From the cell containing the given text, extract its center point as [x, y] coordinate. 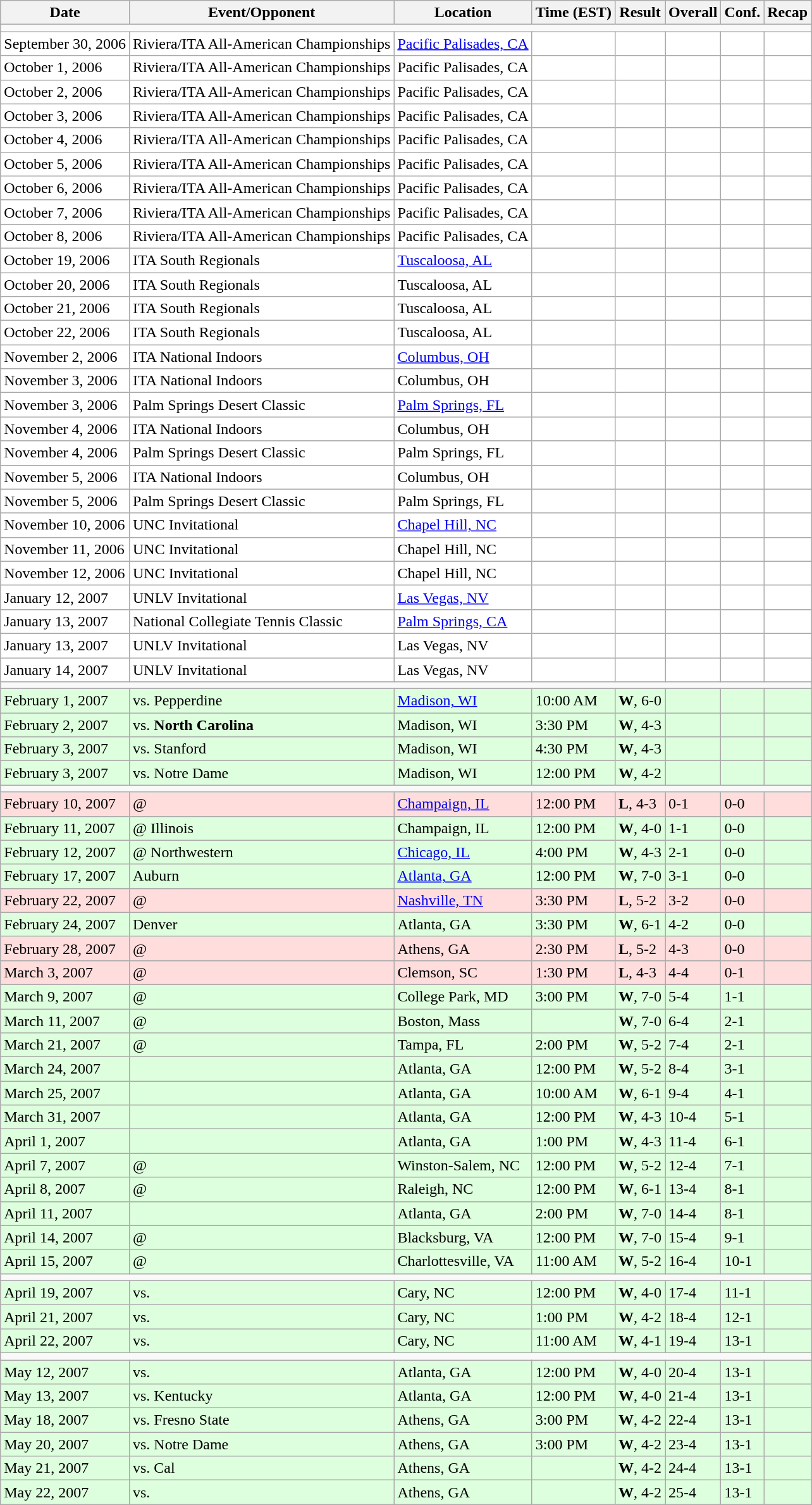
23-4 [693, 1444]
March 24, 2007 [65, 1069]
March 9, 2007 [65, 996]
Charlottesville, VA [463, 1261]
19-4 [693, 1341]
24-4 [693, 1468]
November 10, 2006 [65, 525]
March 11, 2007 [65, 1020]
4:30 PM [573, 749]
10-1 [742, 1261]
18-4 [693, 1316]
3-2 [693, 900]
October 21, 2006 [65, 309]
February 2, 2007 [65, 725]
February 17, 2007 [65, 876]
8-4 [693, 1069]
October 19, 2006 [65, 260]
22-4 [693, 1420]
Result [640, 13]
@ Illinois [261, 828]
Location [463, 13]
vs. Kentucky [261, 1396]
April 8, 2007 [65, 1189]
25-4 [693, 1492]
Overall [693, 13]
W, 6-0 [640, 701]
October 5, 2006 [65, 164]
March 3, 2007 [65, 972]
Auburn [261, 876]
April 14, 2007 [65, 1237]
March 21, 2007 [65, 1045]
Event/Opponent [261, 13]
May 12, 2007 [65, 1372]
October 6, 2006 [65, 188]
October 2, 2006 [65, 92]
@ Northwestern [261, 852]
7-1 [742, 1165]
Recap [788, 13]
April 7, 2007 [65, 1165]
National Collegiate Tennis Classic [261, 621]
April 22, 2007 [65, 1341]
March 25, 2007 [65, 1093]
Boston, Mass [463, 1020]
October 3, 2006 [65, 116]
Palm Springs, CA [463, 621]
1:30 PM [573, 972]
May 22, 2007 [65, 1492]
January 14, 2007 [65, 670]
Tampa, FL [463, 1045]
October 1, 2006 [65, 68]
January 12, 2007 [65, 597]
4-4 [693, 972]
Date [65, 13]
November 12, 2006 [65, 573]
4-1 [742, 1093]
11-1 [742, 1292]
October 8, 2006 [65, 236]
September 30, 2006 [65, 44]
October 4, 2006 [65, 140]
April 11, 2007 [65, 1213]
Clemson, SC [463, 972]
13-4 [693, 1189]
vs. Fresno State [261, 1420]
Raleigh, NC [463, 1189]
May 18, 2007 [65, 1420]
February 10, 2007 [65, 804]
5-4 [693, 996]
10-4 [693, 1117]
15-4 [693, 1237]
February 11, 2007 [65, 828]
May 20, 2007 [65, 1444]
October 7, 2006 [65, 212]
21-4 [693, 1396]
Nashville, TN [463, 900]
May 13, 2007 [65, 1396]
6-1 [742, 1141]
5-1 [742, 1117]
11-4 [693, 1141]
April 15, 2007 [65, 1261]
Chicago, IL [463, 852]
12-1 [742, 1316]
April 19, 2007 [65, 1292]
20-4 [693, 1372]
Winston-Salem, NC [463, 1165]
February 22, 2007 [65, 900]
W, 4-1 [640, 1341]
November 2, 2006 [65, 357]
12-4 [693, 1165]
14-4 [693, 1213]
9-1 [742, 1237]
7-4 [693, 1045]
4:00 PM [573, 852]
2:30 PM [573, 948]
9-4 [693, 1093]
6-4 [693, 1020]
vs. North Carolina [261, 725]
Conf. [742, 13]
vs. Cal [261, 1468]
February 12, 2007 [65, 852]
College Park, MD [463, 996]
vs. Pepperdine [261, 701]
February 1, 2007 [65, 701]
4-3 [693, 948]
April 21, 2007 [65, 1316]
March 31, 2007 [65, 1117]
November 11, 2006 [65, 549]
4-2 [693, 924]
16-4 [693, 1261]
Blacksburg, VA [463, 1237]
February 28, 2007 [65, 948]
October 22, 2006 [65, 333]
May 21, 2007 [65, 1468]
Denver [261, 924]
vs. Stanford [261, 749]
17-4 [693, 1292]
February 24, 2007 [65, 924]
Time (EST) [573, 13]
April 1, 2007 [65, 1141]
October 20, 2006 [65, 284]
